Pinpoint the cell where the given text exists, returning its [X, Y] midpoint coordinate. 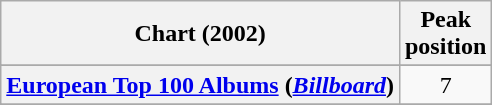
Peakposition [445, 34]
7 [445, 85]
European Top 100 Albums (Billboard) [200, 85]
Chart (2002) [200, 34]
